Detect which cell encompasses the target text, then output its [x, y] center coordinate. 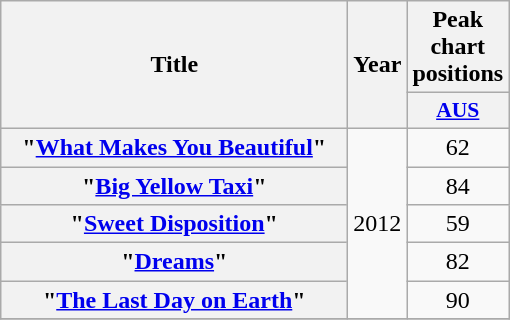
"The Last Day on Earth" [174, 300]
"Big Yellow Taxi" [174, 185]
"What Makes You Beautiful" [174, 147]
Title [174, 65]
90 [458, 300]
AUS [458, 111]
Year [378, 65]
"Sweet Disposition" [174, 224]
59 [458, 224]
2012 [378, 223]
82 [458, 262]
62 [458, 147]
"Dreams" [174, 262]
84 [458, 185]
Peak chart positions [458, 47]
